Provide the (X, Y) coordinate of the cell's center where the given text is located.  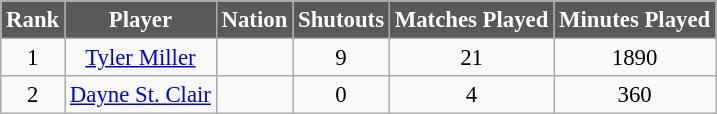
Nation (254, 20)
9 (342, 58)
Shutouts (342, 20)
360 (635, 95)
Tyler Miller (141, 58)
Player (141, 20)
Matches Played (471, 20)
Rank (33, 20)
Minutes Played (635, 20)
4 (471, 95)
0 (342, 95)
1890 (635, 58)
2 (33, 95)
1 (33, 58)
21 (471, 58)
Dayne St. Clair (141, 95)
